Return the (x, y) coordinate for the center point of the cell that contains the specified text.  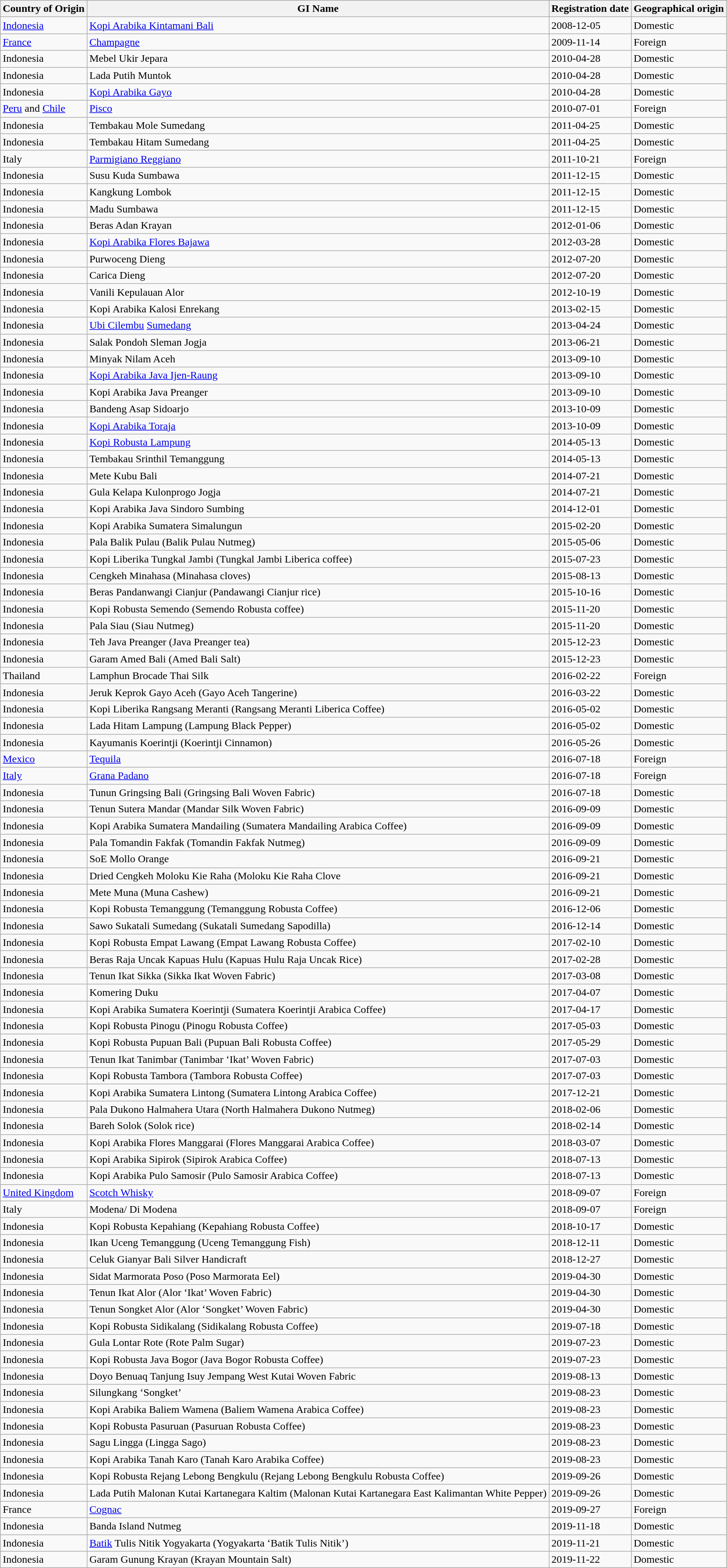
Kopi Arabika Flores Bajawa (318, 242)
Kopi Arabika Java Sindoro Sumbing (318, 509)
Lamphun Brocade Thai Silk (318, 676)
Tunun Gringsing Bali (Gringsing Bali Woven Fabric) (318, 793)
Modena/ Di Modena (318, 1209)
Ikan Uceng Temanggung (Uceng Temanggung Fish) (318, 1242)
Mebel Ukir Jepara (318, 59)
2019-08-13 (590, 1376)
2017-04-17 (590, 1009)
Jeruk Keprok Gayo Aceh (Gayo Aceh Tangerine) (318, 692)
Doyo Benuaq Tanjung Isuy Jempang West Kutai Woven Fabric (318, 1376)
2017-02-28 (590, 959)
Sagu Lingga (Lingga Sago) (318, 1443)
2017-05-03 (590, 1026)
Tembakau Mole Sumedang (318, 125)
Kopi Arabika Java Preanger (318, 392)
2015-05-06 (590, 542)
Celuk Gianyar Bali Silver Handicraft (318, 1259)
2019-11-18 (590, 1526)
Mete Kubu Bali (318, 475)
Scotch Whisky (318, 1193)
Batik Tulis Nitik Yogyakarta (Yogyakarta ‘Batik Tulis Nitik’) (318, 1543)
Kayumanis Koerintji (Koerintji Cinnamon) (318, 743)
Garam Gunung Krayan (Krayan Mountain Salt) (318, 1560)
2017-12-21 (590, 1093)
Kopi Robusta Rejang Lebong Bengkulu (Rejang Lebong Bengkulu Robusta Coffee) (318, 1476)
Thailand (44, 676)
United Kingdom (44, 1193)
Cognac (318, 1509)
Kopi Arabika Sumatera Mandailing (Sumatera Mandailing Arabica Coffee) (318, 826)
Tembakau Hitam Sumedang (318, 142)
Kopi Robusta Pasuruan (Pasuruan Robusta Coffee) (318, 1426)
Pala Balik Pulau (Balik Pulau Nutmeg) (318, 542)
2016-05-26 (590, 743)
Kopi Robusta Tambora (Tambora Robusta Coffee) (318, 1076)
Cengkeh Minahasa (Minahasa cloves) (318, 576)
Kopi Robusta Java Bogor (Java Bogor Robusta Coffee) (318, 1359)
Kopi Arabika Java Ijen-Raung (318, 375)
2015-08-13 (590, 576)
Tenun Songket Alor (Alor ‘Songket’ Woven Fabric) (318, 1310)
Kopi Arabika Sumatera Simalungun (318, 526)
Tembakau Srinthil Temanggung (318, 459)
2008-12-05 (590, 25)
Tequila (318, 759)
Lada Putih Malonan Kutai Kartanegara Kaltim (Malonan Kutai Kartanegara East Kalimantan White Pepper) (318, 1493)
Kopi Liberika Tungkal Jambi (Tungkal Jambi Liberica coffee) (318, 559)
Parmigiano Reggiano (318, 159)
Kopi Arabika Toraja (318, 425)
2019-11-21 (590, 1543)
2017-03-08 (590, 976)
Banda Island Nutmeg (318, 1526)
2015-07-23 (590, 559)
GI Name (318, 9)
Kopi Robusta Semendo (Semendo Robusta coffee) (318, 609)
Kopi Robusta Temanggung (Temanggung Robusta Coffee) (318, 909)
Pala Siau (Siau Nutmeg) (318, 626)
2018-03-07 (590, 1143)
Gula Kelapa Kulonprogo Jogja (318, 492)
Teh Java Preanger (Java Preanger tea) (318, 642)
Kopi Arabika Sumatera Koerintji (Sumatera Koerintji Arabica Coffee) (318, 1009)
Beras Pandanwangi Cianjur (Pandawangi Cianjur rice) (318, 592)
Kangkung Lombok (318, 192)
2013-04-24 (590, 326)
Dried Cengkeh Moloku Kie Raha (Moloku Kie Raha Clove (318, 876)
Purwoceng Dieng (318, 259)
Kopi Arabika Kintamani Bali (318, 25)
2019-09-27 (590, 1509)
Kopi Robusta Lampung (318, 442)
2019-11-22 (590, 1560)
Geographical origin (678, 9)
2013-02-15 (590, 309)
Ubi Cilembu Sumedang (318, 326)
Kopi Arabika Pulo Samosir (Pulo Samosir Arabica Coffee) (318, 1176)
Madu Sumbawa (318, 209)
Vanili Kepulauan Alor (318, 292)
Kopi Arabika Sipirok (Sipirok Arabica Coffee) (318, 1159)
Peru and Chile (44, 109)
Pala Tomandin Fakfak (Tomandin Fakfak Nutmeg) (318, 842)
Kopi Robusta Kepahiang (Kepahiang Robusta Coffee) (318, 1226)
Champagne (318, 42)
Salak Pondoh Sleman Jogja (318, 342)
Kopi Arabika Tanah Karo (Tanah Karo Arabika Coffee) (318, 1459)
Susu Kuda Sumbawa (318, 175)
Pisco (318, 109)
Kopi Liberika Rangsang Meranti (Rangsang Meranti Liberica Coffee) (318, 709)
Lada Putih Muntok (318, 75)
Mete Muna (Muna Cashew) (318, 892)
2018-02-14 (590, 1126)
Kopi Arabika Gayo (318, 92)
Country of Origin (44, 9)
2013-06-21 (590, 342)
2017-05-29 (590, 1043)
Beras Raja Uncak Kapuas Hulu (Kapuas Hulu Raja Uncak Rice) (318, 959)
Grana Padano (318, 776)
2018-02-06 (590, 1109)
Kopi Arabika Kalosi Enrekang (318, 309)
Beras Adan Krayan (318, 226)
Sidat Marmorata Poso (Poso Marmorata Eel) (318, 1276)
2012-10-19 (590, 292)
SoE Mollo Orange (318, 859)
Mexico (44, 759)
2011-10-21 (590, 159)
Kopi Arabika Baliem Wamena (Baliem Wamena Arabica Coffee) (318, 1409)
2014-12-01 (590, 509)
Sawo Sukatali Sumedang (Sukatali Sumedang Sapodilla) (318, 926)
Minyak Nilam Aceh (318, 359)
Kopi Arabika Sumatera Lintong (Sumatera Lintong Arabica Coffee) (318, 1093)
Kopi Robusta Pinogu (Pinogu Robusta Coffee) (318, 1026)
Tenun Ikat Tanimbar (Tanimbar ‘Ikat’ Woven Fabric) (318, 1059)
Bareh Solok (Solok rice) (318, 1126)
Bandeng Asap Sidoarjo (318, 409)
2018-10-17 (590, 1226)
Silungkang ‘Songket’ (318, 1393)
Registration date (590, 9)
Kopi Arabika Flores Manggarai (Flores Manggarai Arabica Coffee) (318, 1143)
2016-03-22 (590, 692)
Gula Lontar Rote (Rote Palm Sugar) (318, 1343)
2018-12-27 (590, 1259)
2016-02-22 (590, 676)
Kopi Robusta Empat Lawang (Empat Lawang Robusta Coffee) (318, 942)
2012-03-28 (590, 242)
Kopi Robusta Sidikalang (Sidikalang Robusta Coffee) (318, 1326)
2017-04-07 (590, 992)
Pala Dukono Halmahera Utara (North Halmahera Dukono Nutmeg) (318, 1109)
Komering Duku (318, 992)
Kopi Robusta Pupuan Bali (Pupuan Bali Robusta Coffee) (318, 1043)
2015-02-20 (590, 526)
Carica Dieng (318, 276)
2012-01-06 (590, 226)
Tenun Ikat Sikka (Sikka Ikat Woven Fabric) (318, 976)
2017-02-10 (590, 942)
2016-12-06 (590, 909)
Lada Hitam Lampung (Lampung Black Pepper) (318, 726)
2009-11-14 (590, 42)
Tenun Ikat Alor (Alor ‘Ikat’ Woven Fabric) (318, 1293)
2015-10-16 (590, 592)
2016-12-14 (590, 926)
2019-07-18 (590, 1326)
Garam Amed Bali (Amed Bali Salt) (318, 659)
2010-07-01 (590, 109)
2018-12-11 (590, 1242)
Tenun Sutera Mandar (Mandar Silk Woven Fabric) (318, 809)
